Return [x, y] of the center of cell containing provided text 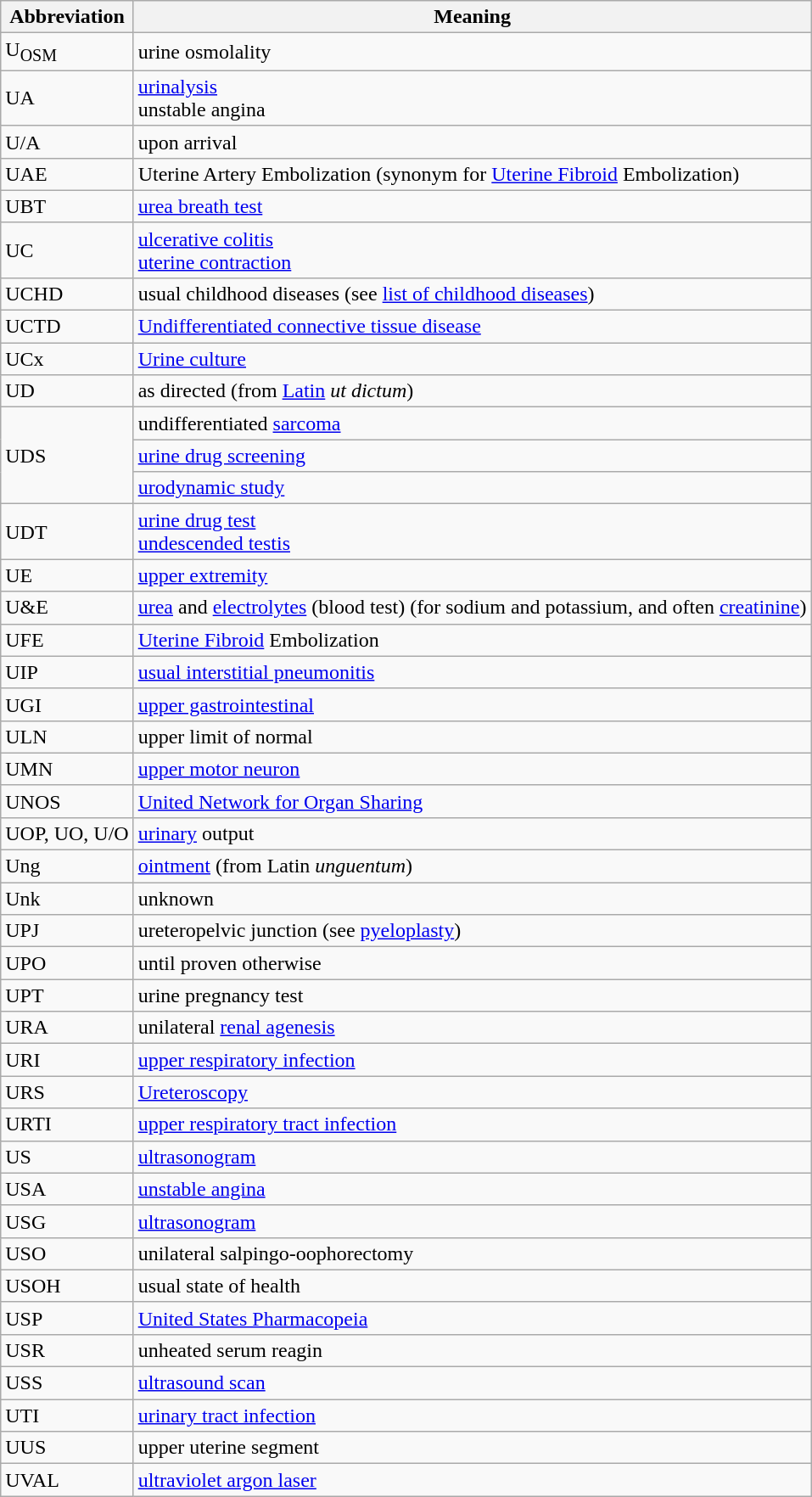
UCx [67, 359]
UOSM [67, 52]
UTI [67, 1416]
upon arrival [472, 142]
UDT [67, 531]
urodynamic study [472, 488]
UE [67, 575]
ureteropelvic junction (see pyeloplasty) [472, 931]
U&E [67, 608]
UCTD [67, 327]
upper respiratory infection [472, 1060]
USP [67, 1318]
until proven otherwise [472, 963]
unstable angina [472, 1189]
ultraviolet argon laser [472, 1480]
urine pregnancy test [472, 995]
USA [67, 1189]
USR [67, 1350]
UPT [67, 995]
unknown [472, 899]
unilateral salpingo-oophorectomy [472, 1253]
UC [67, 249]
US [67, 1157]
usual state of health [472, 1286]
urine osmolality [472, 52]
United States Pharmacopeia [472, 1318]
urine drug screening [472, 456]
URI [67, 1060]
URTI [67, 1124]
UAE [67, 174]
ULN [67, 737]
Uterine Artery Embolization (synonym for Uterine Fibroid Embolization) [472, 174]
Undifferentiated connective tissue disease [472, 327]
ointment (from Latin unguentum) [472, 866]
upper gastrointestinal [472, 704]
USOH [67, 1286]
unheated serum reagin [472, 1350]
USG [67, 1221]
as directed (from Latin ut dictum) [472, 391]
UUS [67, 1448]
urine drug test undescended testis [472, 531]
UOP, UO, U/O [67, 833]
UBT [67, 206]
Uterine Fibroid Embolization [472, 640]
upper motor neuron [472, 769]
urinary output [472, 833]
urinalysis unstable angina [472, 98]
UNOS [67, 801]
U/A [67, 142]
urinary tract infection [472, 1416]
United Network for Organ Sharing [472, 801]
UA [67, 98]
Urine culture [472, 359]
URS [67, 1092]
unilateral renal agenesis [472, 1028]
UDS [67, 456]
Ung [67, 866]
USO [67, 1253]
URA [67, 1028]
Meaning [472, 17]
UGI [67, 704]
UMN [67, 769]
urea breath test [472, 206]
usual interstitial pneumonitis [472, 672]
UVAL [67, 1480]
upper uterine segment [472, 1448]
Ureteroscopy [472, 1092]
upper limit of normal [472, 737]
undifferentiated sarcoma [472, 423]
upper respiratory tract infection [472, 1124]
ulcerative colitis uterine contraction [472, 249]
UIP [67, 672]
USS [67, 1383]
Unk [67, 899]
upper extremity [472, 575]
UFE [67, 640]
UCHD [67, 294]
UPO [67, 963]
UPJ [67, 931]
UD [67, 391]
Abbreviation [67, 17]
usual childhood diseases (see list of childhood diseases) [472, 294]
urea and electrolytes (blood test) (for sodium and potassium, and often creatinine) [472, 608]
ultrasound scan [472, 1383]
